Determine the [x, y] coordinate at the center of the cell enclosing the given text.  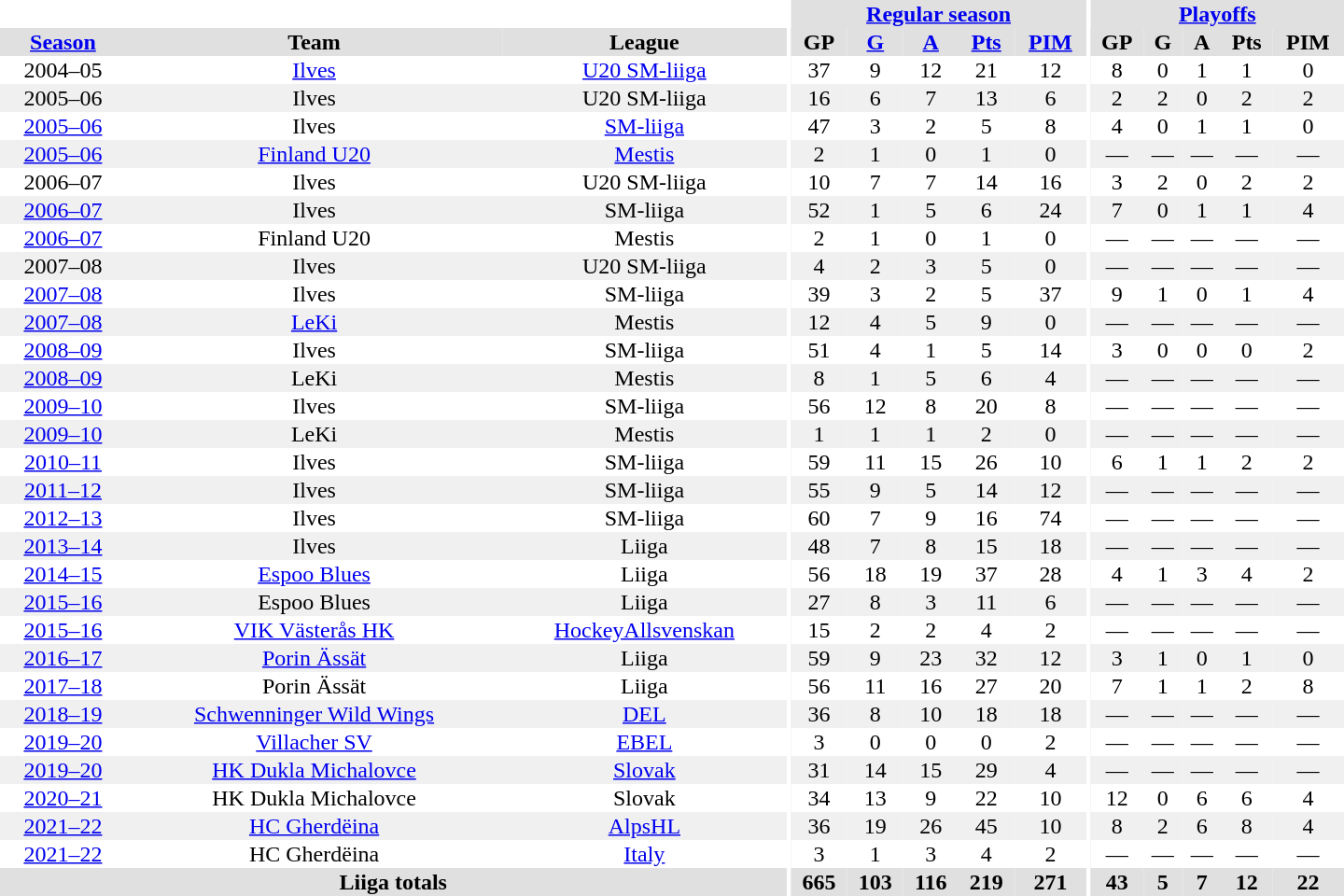
116 [931, 882]
EBEL [644, 742]
29 [986, 770]
2011–12 [63, 490]
2012–13 [63, 518]
2010–11 [63, 462]
28 [1051, 574]
Villacher SV [314, 742]
Schwenninger Wild Wings [314, 714]
39 [819, 294]
Italy [644, 854]
Regular season [939, 14]
219 [986, 882]
52 [819, 210]
23 [931, 658]
2017–18 [63, 686]
AlpsHL [644, 826]
43 [1117, 882]
31 [819, 770]
103 [875, 882]
HockeyAllsvenskan [644, 630]
Playoffs [1217, 14]
DEL [644, 714]
45 [986, 826]
2018–19 [63, 714]
Team [314, 42]
47 [819, 126]
21 [986, 70]
32 [986, 658]
51 [819, 350]
34 [819, 798]
2014–15 [63, 574]
Season [63, 42]
Liiga totals [394, 882]
2020–21 [63, 798]
League [644, 42]
74 [1051, 518]
271 [1051, 882]
48 [819, 546]
60 [819, 518]
665 [819, 882]
24 [1051, 210]
VIK Västerås HK [314, 630]
2004–05 [63, 70]
2013–14 [63, 546]
55 [819, 490]
2016–17 [63, 658]
